Output the [X, Y] coordinate of the center of the cell containing the given text.  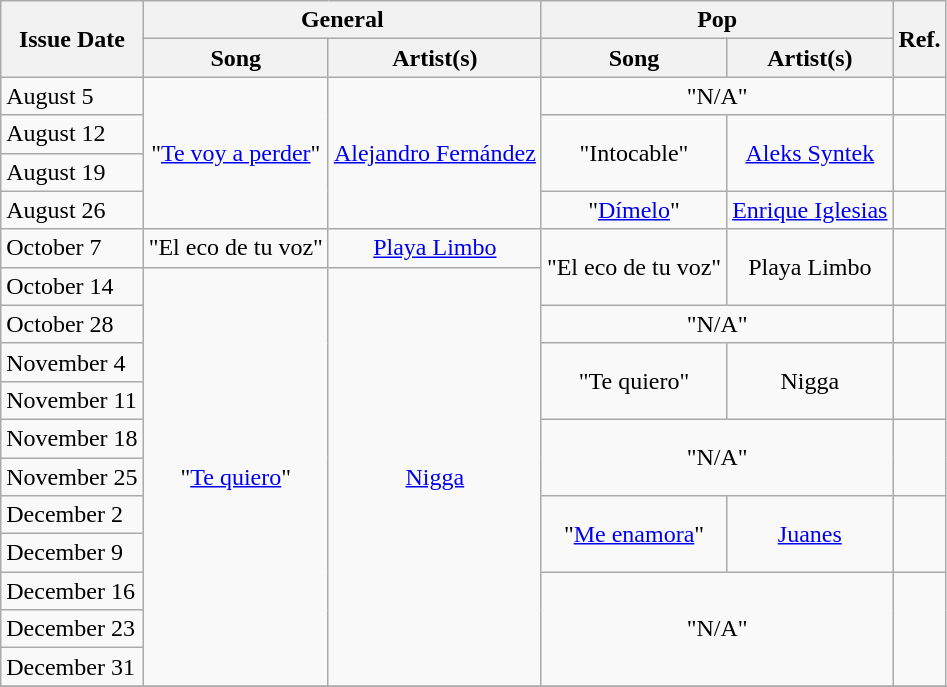
"Me enamora" [634, 534]
"Te voy a perder" [236, 153]
November 18 [72, 438]
December 16 [72, 591]
Ref. [920, 39]
Pop [717, 20]
November 4 [72, 362]
Juanes [810, 534]
General [342, 20]
December 9 [72, 553]
December 2 [72, 515]
Enrique Iglesias [810, 210]
October 14 [72, 286]
November 11 [72, 400]
August 19 [72, 172]
August 5 [72, 96]
Alejandro Fernández [434, 153]
Issue Date [72, 39]
August 12 [72, 134]
"Dímelo" [634, 210]
December 23 [72, 629]
October 28 [72, 324]
October 7 [72, 248]
"Intocable" [634, 153]
November 25 [72, 477]
August 26 [72, 210]
Aleks Syntek [810, 153]
December 31 [72, 667]
